Extract the (X, Y) coordinate from the center of the cell holding the provided text.  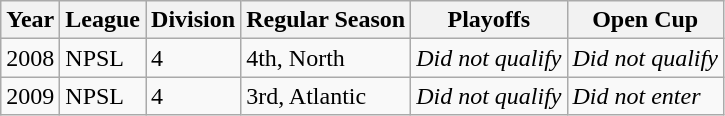
2008 (30, 58)
Regular Season (326, 20)
3rd, Atlantic (326, 96)
Playoffs (489, 20)
Open Cup (645, 20)
Year (30, 20)
Did not enter (645, 96)
2009 (30, 96)
League (103, 20)
4th, North (326, 58)
Division (194, 20)
